Capture the cell that displays the provided text and extract its (x, y) central coordinate. 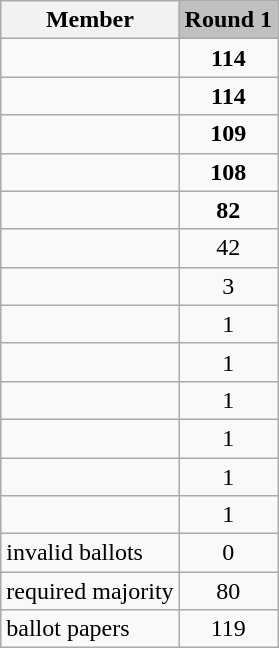
invalid ballots (90, 553)
3 (228, 286)
Member (90, 20)
109 (228, 134)
42 (228, 248)
Round 1 (228, 20)
ballot papers (90, 629)
80 (228, 591)
0 (228, 553)
82 (228, 210)
required majority (90, 591)
108 (228, 172)
119 (228, 629)
